Output the (x, y) coordinate of the center of the cell containing the given text.  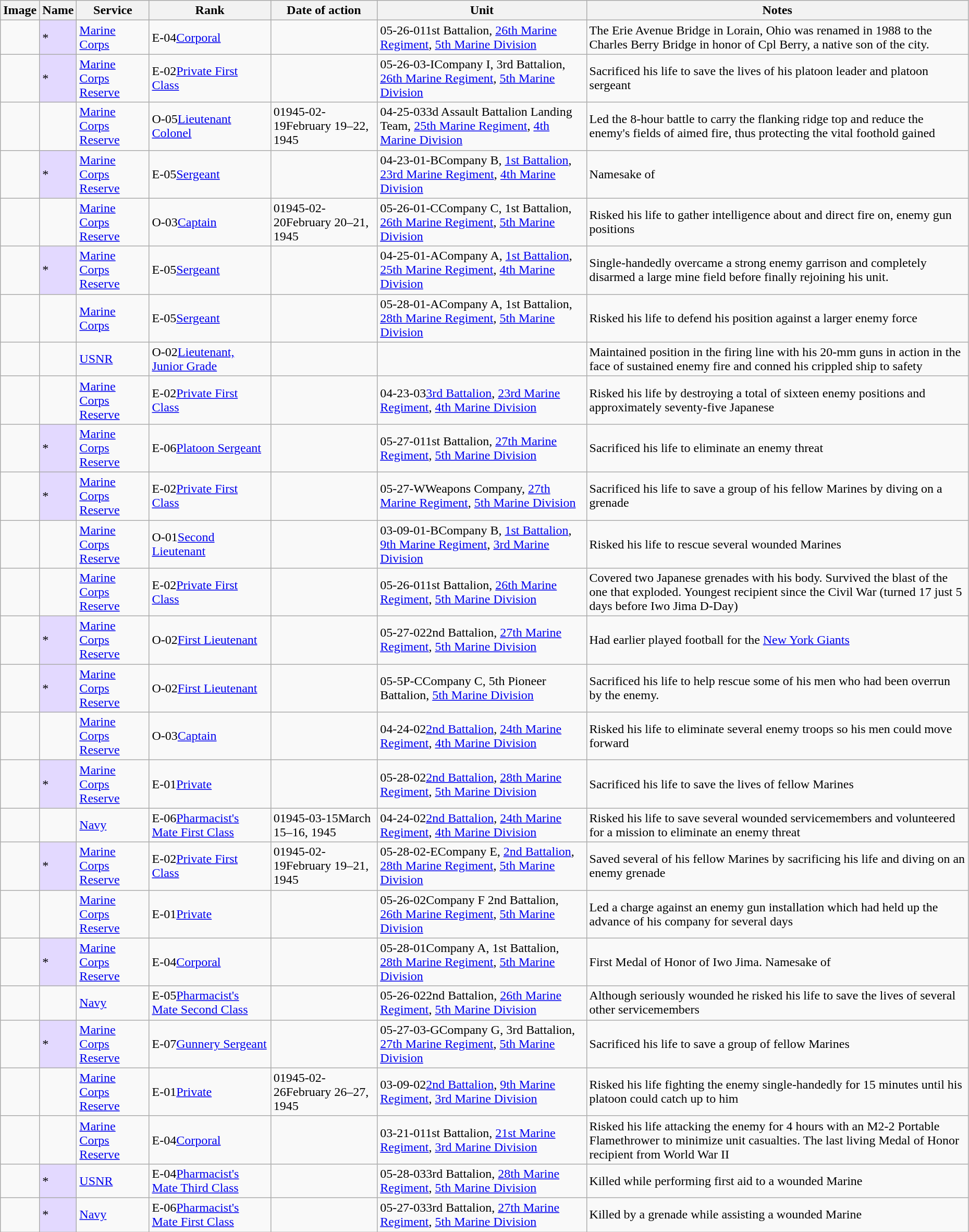
04-25-033d Assault Battalion Landing Team, 25th Marine Regiment, 4th Marine Division (482, 126)
O-02Lieutenant, Junior Grade (210, 359)
Unit (482, 10)
O-01Second Lieutenant (210, 544)
Led a charge against an enemy gun installation which had held up the advance of his company for several days (777, 914)
Rank (210, 10)
Single-handedly overcame a strong enemy garrison and completely disarmed a large mine field before finally rejoining his unit. (777, 270)
Image (20, 10)
01945-03-15March 15–16, 1945 (324, 825)
Risked his life to rescue several wounded Marines (777, 544)
05-28-022nd Battalion, 28th Marine Regiment, 5th Marine Division (482, 784)
E-06Platoon Sergeant (210, 448)
04-23-033rd Battalion, 23rd Marine Regiment, 4th Marine Division (482, 400)
Risked his life to save several wounded servicemembers and volunteered for a mission to eliminate an enemy threat (777, 825)
01945-02-19February 19–21, 1945 (324, 866)
E-07Gunnery Sergeant (210, 1044)
Date of action (324, 10)
Risked his life by destroying a total of sixteen enemy positions and approximately seventy-five Japanese (777, 400)
01945-02-26February 26–27, 1945 (324, 1092)
05-27-022nd Battalion, 27th Marine Regiment, 5th Marine Division (482, 640)
O-05Lieutenant Colonel (210, 126)
Although seriously wounded he risked his life to save the lives of several other servicemembers (777, 1003)
05-27-03-GCompany G, 3rd Battalion, 27th Marine Regiment, 5th Marine Division (482, 1044)
Service (113, 10)
Sacrificed his life to save a group of his fellow Marines by diving on a grenade (777, 496)
Saved several of his fellow Marines by sacrificing his life and diving on an enemy grenade (777, 866)
05-26-022nd Battalion, 26th Marine Regiment, 5th Marine Division (482, 1003)
03-21-011st Battalion, 21st Marine Regiment, 3rd Marine Division (482, 1140)
Namesake of (777, 174)
03-09-022nd Battalion, 9th Marine Regiment, 3rd Marine Division (482, 1092)
The Erie Avenue Bridge in Lorain, Ohio was renamed in 1988 to the Charles Berry Bridge in honor of Cpl Berry, a native son of the city. (777, 38)
05-26-03-ICompany I, 3rd Battalion, 26th Marine Regiment, 5th Marine Division (482, 78)
Sacrificed his life to save the lives of his platoon leader and platoon sergeant (777, 78)
05-27-WWeapons Company, 27th Marine Regiment, 5th Marine Division (482, 496)
05-28-02-ECompany E, 2nd Battalion, 28th Marine Regiment, 5th Marine Division (482, 866)
03-09-01-BCompany B, 1st Battalion, 9th Marine Regiment, 3rd Marine Division (482, 544)
05-5P-CCompany C, 5th Pioneer Battalion, 5th Marine Division (482, 688)
05-28-033rd Battalion, 28th Marine Regiment, 5th Marine Division (482, 1180)
05-27-033rd Battalion, 27th Marine Regiment, 5th Marine Division (482, 1215)
05-26-01-CCompany C, 1st Battalion, 26th Marine Regiment, 5th Marine Division (482, 222)
04-25-01-ACompany A, 1st Battalion, 25th Marine Regiment, 4th Marine Division (482, 270)
Risked his life to gather intelligence about and direct fire on, enemy gun positions (777, 222)
05-26-02Company F 2nd Battalion, 26th Marine Regiment, 5th Marine Division (482, 914)
Risked his life fighting the enemy single-handedly for 15 minutes until his platoon could catch up to him (777, 1092)
Sacrificed his life to save a group of fellow Marines (777, 1044)
01945-02-20February 20–21, 1945 (324, 222)
First Medal of Honor of Iwo Jima. Namesake of (777, 962)
Had earlier played football for the New York Giants (777, 640)
Sacrificed his life to help rescue some of his men who had been overrun by the enemy. (777, 688)
E-04Pharmacist's Mate Third Class (210, 1180)
04-23-01-BCompany B, 1st Battalion, 23rd Marine Regiment, 4th Marine Division (482, 174)
Sacrificed his life to eliminate an enemy threat (777, 448)
Maintained position in the firing line with his 20-mm guns in action in the face of sustained enemy fire and conned his crippled ship to safety (777, 359)
05-27-011st Battalion, 27th Marine Regiment, 5th Marine Division (482, 448)
E-05Pharmacist's Mate Second Class (210, 1003)
Name (58, 10)
Risked his life to defend his position against a larger enemy force (777, 318)
05-28-01-ACompany A, 1st Battalion, 28th Marine Regiment, 5th Marine Division (482, 318)
Notes (777, 10)
05-28-01Company A, 1st Battalion, 28th Marine Regiment, 5th Marine Division (482, 962)
Led the 8-hour battle to carry the flanking ridge top and reduce the enemy's fields of aimed fire, thus protecting the vital foothold gained (777, 126)
01945-02-19February 19–22, 1945 (324, 126)
Risked his life to eliminate several enemy troops so his men could move forward (777, 736)
Sacrificed his life to save the lives of fellow Marines (777, 784)
Killed by a grenade while assisting a wounded Marine (777, 1215)
Killed while performing first aid to a wounded Marine (777, 1180)
